For the text-containing cell, return its midpoint in (X, Y) coordinate format. 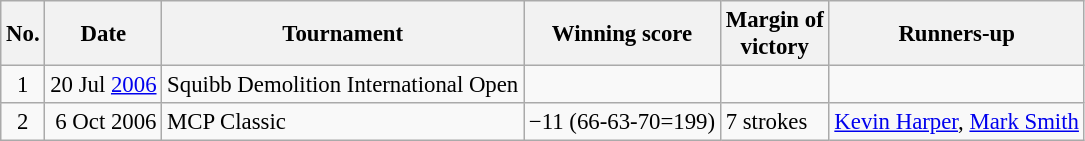
Squibb Demolition International Open (343, 85)
Runners-up (956, 34)
Margin ofvictory (774, 34)
Kevin Harper, Mark Smith (956, 122)
Date (104, 34)
2 (23, 122)
Tournament (343, 34)
No. (23, 34)
−11 (66-63-70=199) (622, 122)
Winning score (622, 34)
MCP Classic (343, 122)
6 Oct 2006 (104, 122)
20 Jul 2006 (104, 85)
1 (23, 85)
7 strokes (774, 122)
